Detect which cell encompasses the target text, then output its [x, y] center coordinate. 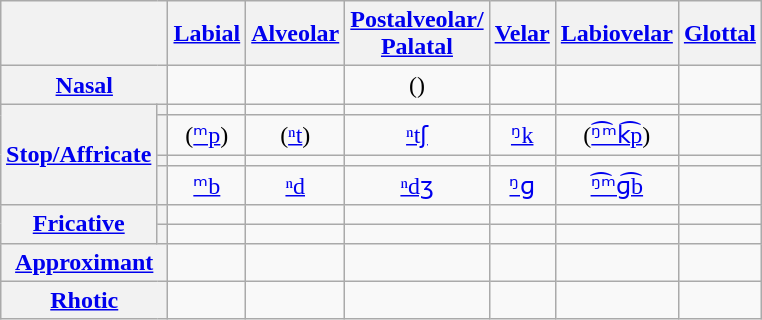
Postalveolar/Palatal [417, 34]
ⁿd [296, 186]
Glottal [720, 34]
(ᵐp) [207, 135]
Fricative [79, 224]
(ⁿt) [296, 135]
Nasal [84, 85]
Labial [207, 34]
ᵑɡ [522, 186]
Stop/Affricate [79, 154]
Alveolar [296, 34]
ⁿdʒ [417, 186]
Velar [522, 34]
ᵑ͡ᵐɡ͡b [616, 186]
(ᵑ͡ᵐk͡p) [616, 135]
Labiovelar [616, 34]
() [417, 85]
Approximant [84, 262]
ᵑk [522, 135]
ⁿtʃ [417, 135]
ᵐb [207, 186]
Rhotic [84, 300]
